Detect which cell encompasses the target text, then output its (X, Y) center coordinate. 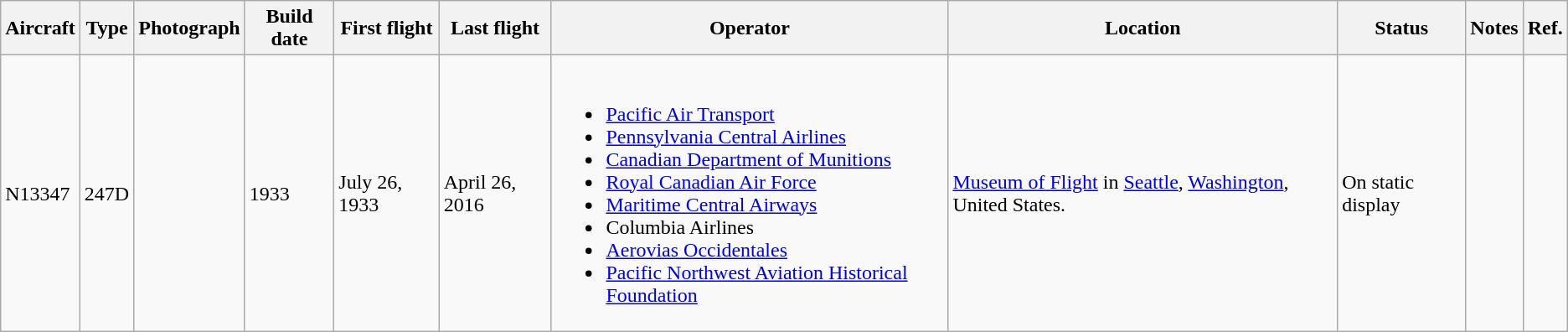
Last flight (495, 29)
Ref. (1545, 29)
Museum of Flight in Seattle, Washington, United States. (1142, 193)
July 26, 1933 (387, 193)
1933 (290, 193)
Status (1402, 29)
Location (1142, 29)
Aircraft (40, 29)
Operator (750, 29)
Photograph (189, 29)
Build date (290, 29)
N13347 (40, 193)
On static display (1402, 193)
Notes (1494, 29)
April 26, 2016 (495, 193)
Type (106, 29)
247D (106, 193)
First flight (387, 29)
